Pinpoint the cell where the given text exists, returning its [X, Y] midpoint coordinate. 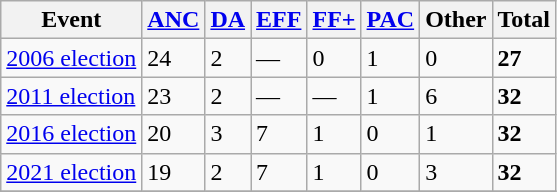
DA [228, 20]
Other [456, 20]
2011 election [72, 96]
FF+ [334, 20]
6 [456, 96]
Total [524, 20]
23 [174, 96]
EFF [279, 20]
2021 election [72, 172]
20 [174, 134]
2016 election [72, 134]
2006 election [72, 58]
24 [174, 58]
PAC [390, 20]
27 [524, 58]
Event [72, 20]
19 [174, 172]
ANC [174, 20]
